Find where the given text appears and provide that cell's center as [x, y] coordinate. 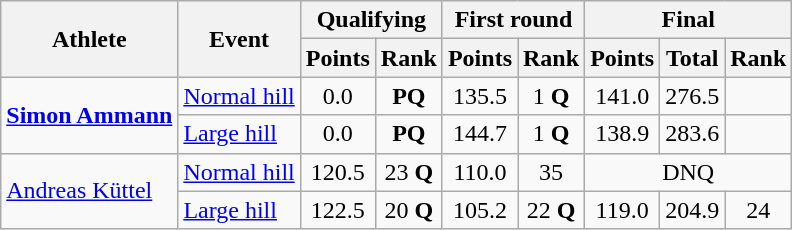
Athlete [90, 39]
Andreas Küttel [90, 191]
35 [552, 172]
22 Q [552, 210]
138.9 [622, 134]
276.5 [692, 96]
First round [513, 20]
283.6 [692, 134]
204.9 [692, 210]
DNQ [688, 172]
Qualifying [371, 20]
Final [688, 20]
Total [692, 58]
144.7 [480, 134]
120.5 [338, 172]
Simon Ammann [90, 115]
119.0 [622, 210]
122.5 [338, 210]
135.5 [480, 96]
105.2 [480, 210]
Event [239, 39]
23 Q [408, 172]
110.0 [480, 172]
20 Q [408, 210]
141.0 [622, 96]
24 [758, 210]
